Locate the cell with the specified text and output its [X, Y] center coordinate. 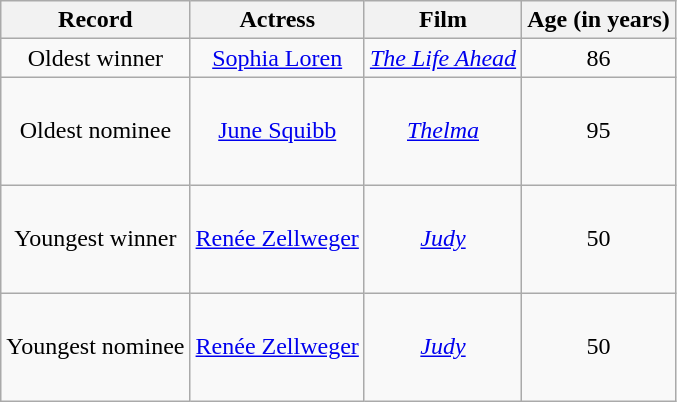
Oldest winner [96, 58]
Youngest nominee [96, 347]
Age (in years) [599, 20]
Oldest nominee [96, 131]
Actress [277, 20]
Youngest winner [96, 239]
Film [442, 20]
Thelma [442, 131]
Sophia Loren [277, 58]
Record [96, 20]
The Life Ahead [442, 58]
June Squibb [277, 131]
86 [599, 58]
95 [599, 131]
